Return the [x, y] coordinate for the center point of the cell that contains the specified text.  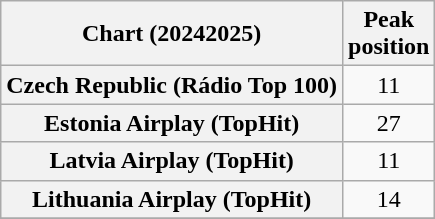
14 [389, 199]
27 [389, 123]
Latvia Airplay (TopHit) [172, 161]
Peakposition [389, 34]
Czech Republic (Rádio Top 100) [172, 85]
Lithuania Airplay (TopHit) [172, 199]
Estonia Airplay (TopHit) [172, 123]
Chart (20242025) [172, 34]
